Return (x, y) of the center of cell containing provided text 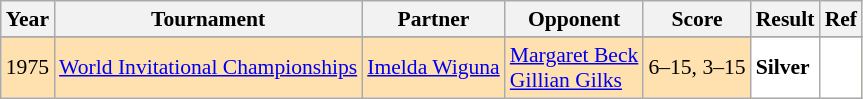
Year (28, 19)
6–15, 3–15 (696, 68)
Result (786, 19)
Imelda Wiguna (434, 68)
Partner (434, 19)
1975 (28, 68)
Silver (786, 68)
World Invitational Championships (208, 68)
Opponent (574, 19)
Tournament (208, 19)
Ref (841, 19)
Margaret Beck Gillian Gilks (574, 68)
Score (696, 19)
